Identify which cell holds the provided text, then report its (X, Y) central coordinate. 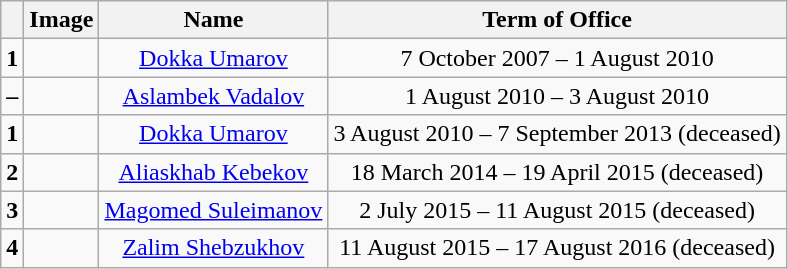
1 August 2010 – 3 August 2010 (557, 96)
2 July 2015 – 11 August 2015 (deceased) (557, 210)
Aliaskhab Kebekov (214, 172)
Image (62, 20)
3 (12, 210)
Aslambek Vadalov (214, 96)
11 August 2015 – 17 August 2016 (deceased) (557, 248)
18 March 2014 – 19 April 2015 (deceased) (557, 172)
– (12, 96)
Name (214, 20)
3 August 2010 – 7 September 2013 (deceased) (557, 134)
Zalim Shebzukhov (214, 248)
4 (12, 248)
7 October 2007 – 1 August 2010 (557, 58)
Magomed Suleimanov (214, 210)
Term of Office (557, 20)
2 (12, 172)
